Return the (X, Y) coordinate for the center point of the cell that contains the specified text.  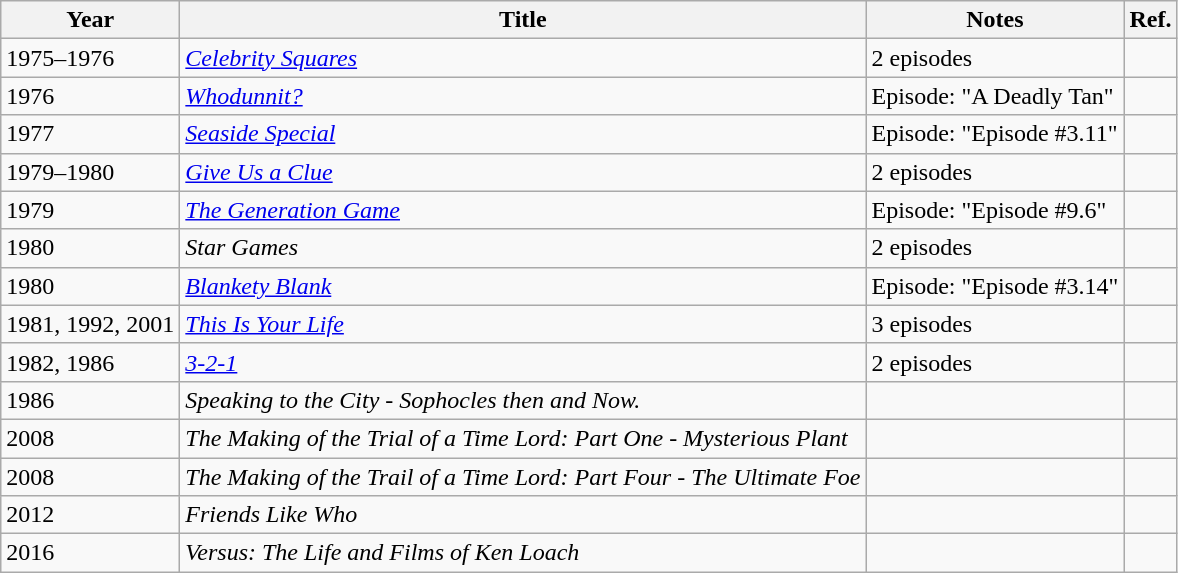
Speaking to the City - Sophocles then and Now. (523, 400)
Celebrity Squares (523, 58)
1976 (90, 96)
Title (523, 20)
3-2-1 (523, 362)
1979–1980 (90, 172)
The Generation Game (523, 210)
Blankety Blank (523, 286)
Episode: "A Deadly Tan" (995, 96)
Episode: "Episode #3.14" (995, 286)
3 episodes (995, 324)
2016 (90, 553)
1979 (90, 210)
This Is Your Life (523, 324)
Friends Like Who (523, 515)
Episode: "Episode #3.11" (995, 134)
Seaside Special (523, 134)
2012 (90, 515)
1982, 1986 (90, 362)
Episode: "Episode #9.6" (995, 210)
Give Us a Clue (523, 172)
Versus: The Life and Films of Ken Loach (523, 553)
1986 (90, 400)
1977 (90, 134)
Whodunnit? (523, 96)
The Making of the Trial of a Time Lord: Part One - Mysterious Plant (523, 438)
The Making of the Trail of a Time Lord: Part Four - The Ultimate Foe (523, 477)
Ref. (1150, 20)
Star Games (523, 248)
Year (90, 20)
1981, 1992, 2001 (90, 324)
1975–1976 (90, 58)
Notes (995, 20)
